Output the [X, Y] coordinate of the center of the cell containing the given text.  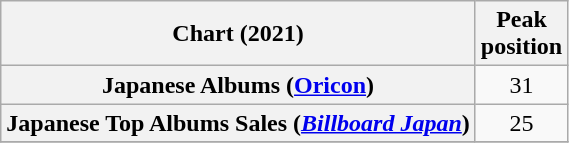
Japanese Top Albums Sales (Billboard Japan) [238, 123]
Chart (2021) [238, 34]
Japanese Albums (Oricon) [238, 85]
31 [521, 85]
25 [521, 123]
Peakposition [521, 34]
